Determine the [x, y] coordinate at the center of the cell enclosing the given text.  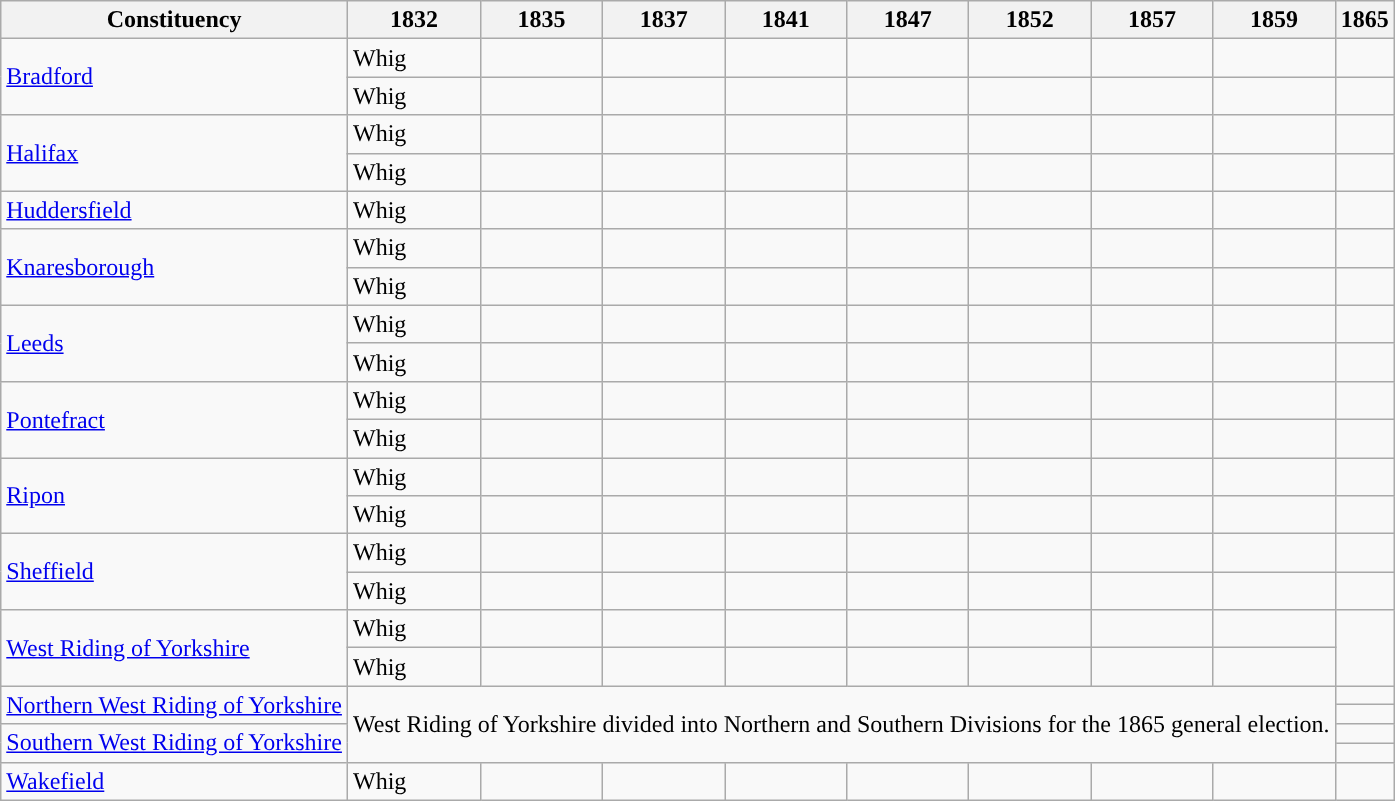
1832 [414, 20]
West Riding of Yorkshire [174, 648]
1841 [786, 20]
1857 [1152, 20]
1837 [664, 20]
Bradford [174, 77]
Northern West Riding of Yorkshire [174, 705]
Leeds [174, 343]
Pontefract [174, 419]
Knaresborough [174, 267]
Southern West Riding of Yorkshire [174, 743]
Sheffield [174, 572]
Halifax [174, 153]
West Riding of Yorkshire divided into Northern and Southern Divisions for the 1865 general election. [841, 724]
Wakefield [174, 781]
Constituency [174, 20]
1859 [1274, 20]
Huddersfield [174, 210]
1847 [908, 20]
1852 [1030, 20]
1835 [542, 20]
Ripon [174, 496]
1865 [1364, 20]
